Extract the (X, Y) coordinate from the center of the cell holding the provided text.  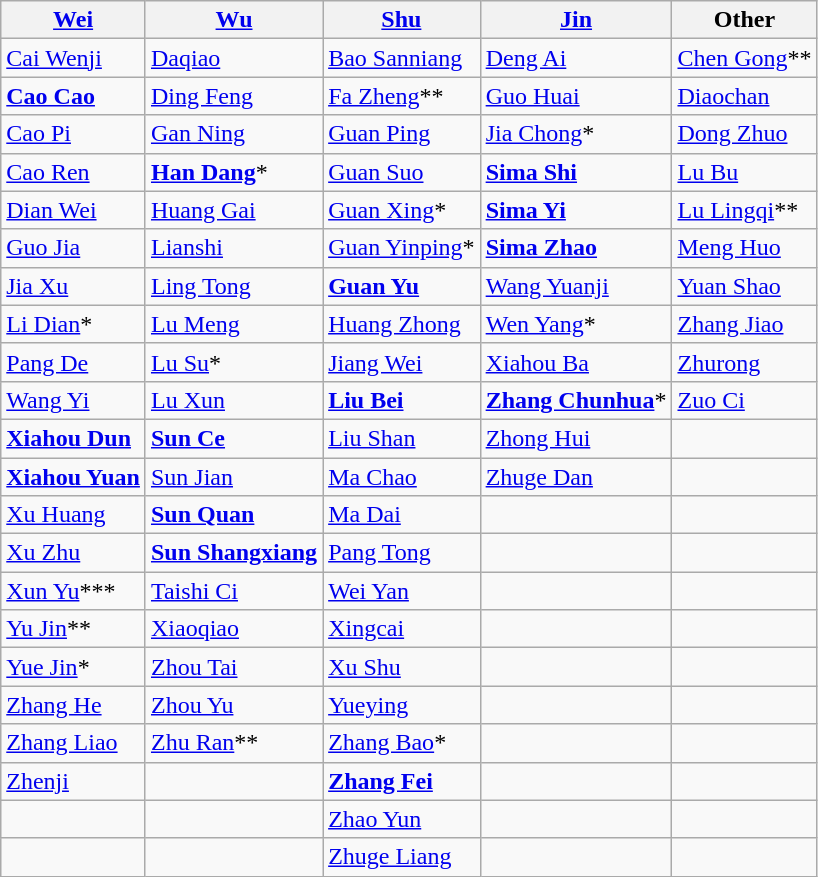
Wei (74, 20)
Zhou Tai (234, 667)
Xu Huang (74, 515)
Guo Jia (74, 248)
Sun Ce (234, 438)
Lu Xun (234, 400)
Ma Chao (402, 477)
Pang De (74, 362)
Zhang Chunhua* (576, 400)
Jia Xu (74, 286)
Cao Cao (74, 96)
Guo Huai (576, 96)
Other (744, 20)
Cao Pi (74, 134)
Wen Yang* (576, 324)
Lu Lingqi** (744, 210)
Zhuge Dan (576, 477)
Ding Feng (234, 96)
Wu (234, 20)
Chen Gong** (744, 58)
Xun Yu*** (74, 591)
Huang Gai (234, 210)
Taishi Ci (234, 591)
Fa Zheng** (402, 96)
Gan Ning (234, 134)
Liu Bei (402, 400)
Guan Xing* (402, 210)
Shu (402, 20)
Zhang Fei (402, 781)
Sima Zhao (576, 248)
Zhenji (74, 781)
Xu Zhu (74, 553)
Wang Yuanji (576, 286)
Zhang Liao (74, 743)
Lianshi (234, 248)
Zhong Hui (576, 438)
Dian Wei (74, 210)
Sun Shangxiang (234, 553)
Zhao Yun (402, 819)
Zhang Jiao (744, 324)
Diaochan (744, 96)
Guan Yu (402, 286)
Lu Bu (744, 172)
Sun Jian (234, 477)
Zhang He (74, 705)
Xiahou Dun (74, 438)
Xiahou Ba (576, 362)
Yuan Shao (744, 286)
Jin (576, 20)
Wei Yan (402, 591)
Ling Tong (234, 286)
Xu Shu (402, 667)
Zhuge Liang (402, 857)
Deng Ai (576, 58)
Yu Jin** (74, 629)
Ma Dai (402, 515)
Cao Ren (74, 172)
Yue Jin* (74, 667)
Dong Zhuo (744, 134)
Guan Yinping* (402, 248)
Li Dian* (74, 324)
Lu Meng (234, 324)
Xiahou Yuan (74, 477)
Liu Shan (402, 438)
Yueying (402, 705)
Zhurong (744, 362)
Guan Suo (402, 172)
Wang Yi (74, 400)
Sun Quan (234, 515)
Xingcai (402, 629)
Jia Chong* (576, 134)
Pang Tong (402, 553)
Cai Wenji (74, 58)
Sima Shi (576, 172)
Sima Yi (576, 210)
Huang Zhong (402, 324)
Jiang Wei (402, 362)
Lu Su* (234, 362)
Zhang Bao* (402, 743)
Xiaoqiao (234, 629)
Han Dang* (234, 172)
Bao Sanniang (402, 58)
Meng Huo (744, 248)
Zhou Yu (234, 705)
Zhu Ran** (234, 743)
Zuo Ci (744, 400)
Guan Ping (402, 134)
Daqiao (234, 58)
